Determine the [x, y] coordinate at the center of the cell enclosing the given text.  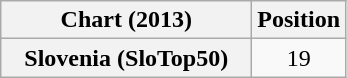
Slovenia (SloTop50) [126, 58]
Position [299, 20]
Chart (2013) [126, 20]
19 [299, 58]
